Return the [X, Y] coordinate for the center point of the cell that contains the specified text.  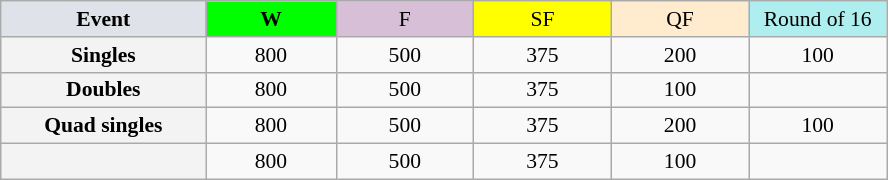
SF [543, 19]
W [271, 19]
F [405, 19]
Quad singles [104, 126]
QF [680, 19]
Singles [104, 55]
Event [104, 19]
Doubles [104, 90]
Round of 16 [818, 19]
